Pinpoint the cell where the given text exists, returning its (X, Y) midpoint coordinate. 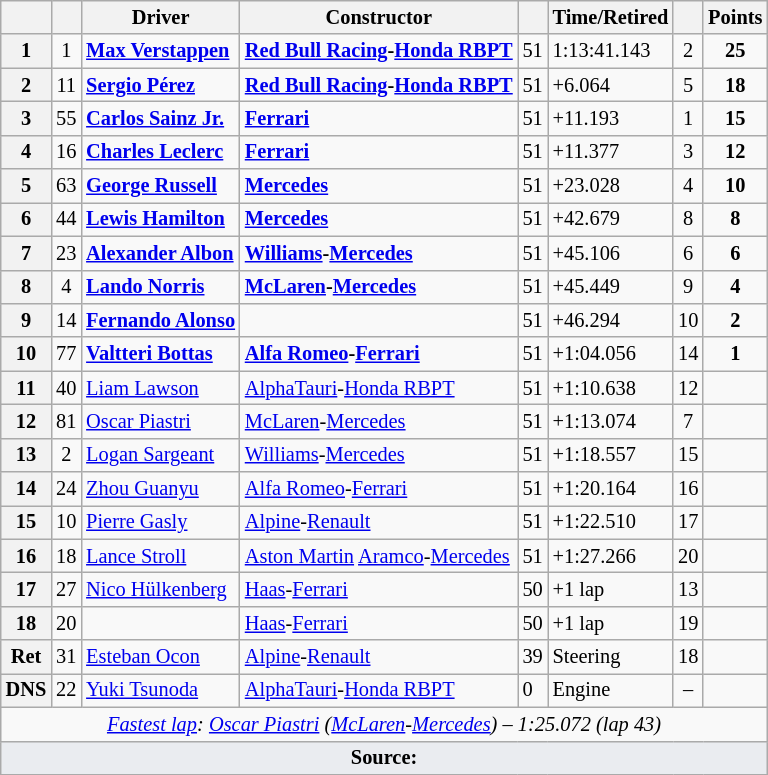
40 (66, 388)
Constructor (379, 17)
31 (66, 657)
Pierre Gasly (160, 522)
23 (66, 253)
25 (735, 51)
+45.449 (611, 287)
63 (66, 186)
Lando Norris (160, 287)
+42.679 (611, 219)
Fernando Alonso (160, 320)
+1:22.510 (611, 522)
Aston Martin Aramco-Mercedes (379, 556)
Steering (611, 657)
0 (533, 690)
+1:18.557 (611, 455)
Nico Hülkenberg (160, 589)
– (688, 690)
+1:20.164 (611, 489)
+1:04.056 (611, 354)
Zhou Guanyu (160, 489)
+6.064 (611, 85)
77 (66, 354)
55 (66, 118)
Sergio Pérez (160, 85)
+11.377 (611, 152)
Fastest lap: Oscar Piastri (McLaren-Mercedes) – 1:25.072 (lap 43) (384, 724)
Ret (26, 657)
39 (533, 657)
Max Verstappen (160, 51)
Lewis Hamilton (160, 219)
Oscar Piastri (160, 421)
+45.106 (611, 253)
1:13:41.143 (611, 51)
24 (66, 489)
Alexander Albon (160, 253)
44 (66, 219)
Engine (611, 690)
Liam Lawson (160, 388)
+23.028 (611, 186)
Driver (160, 17)
+1:10.638 (611, 388)
Logan Sargeant (160, 455)
+1:13.074 (611, 421)
+11.193 (611, 118)
81 (66, 421)
19 (688, 623)
Carlos Sainz Jr. (160, 118)
DNS (26, 690)
George Russell (160, 186)
+46.294 (611, 320)
Esteban Ocon (160, 657)
Valtteri Bottas (160, 354)
22 (66, 690)
Lance Stroll (160, 556)
27 (66, 589)
Source: (384, 758)
Time/Retired (611, 17)
Points (735, 17)
+1:27.266 (611, 556)
Charles Leclerc (160, 152)
Yuki Tsunoda (160, 690)
